Provide the (X, Y) coordinate of the cell's center where the given text is located.  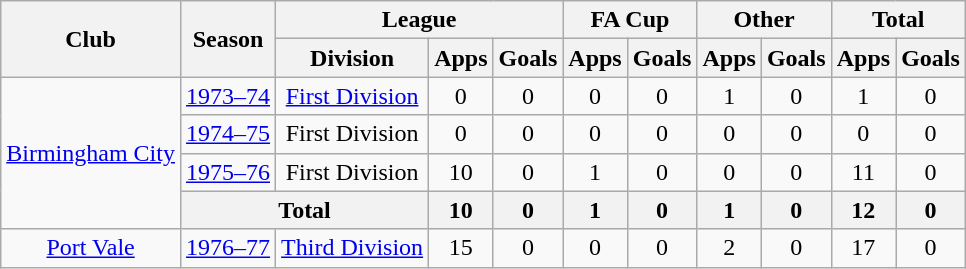
Port Vale (91, 248)
Division (352, 58)
Other (764, 20)
Season (228, 39)
Birmingham City (91, 153)
17 (863, 248)
15 (461, 248)
Third Division (352, 248)
1975–76 (228, 172)
12 (863, 210)
11 (863, 172)
FA Cup (630, 20)
League (420, 20)
1974–75 (228, 134)
1976–77 (228, 248)
2 (729, 248)
1973–74 (228, 96)
Club (91, 39)
